Output the (x, y) coordinate of the center of the cell containing the given text.  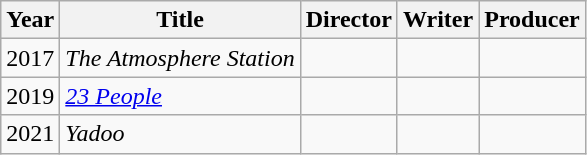
Writer (438, 20)
Yadoo (180, 134)
2017 (30, 58)
Director (348, 20)
2021 (30, 134)
2019 (30, 96)
Year (30, 20)
23 People (180, 96)
Producer (532, 20)
The Atmosphere Station (180, 58)
Title (180, 20)
